From the cell containing the given text, extract its center point as [X, Y] coordinate. 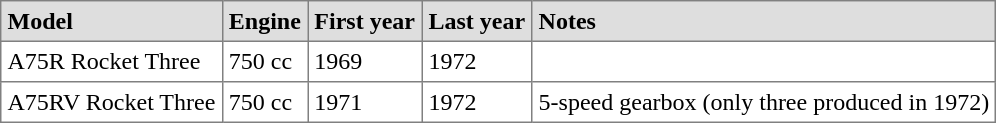
A75RV Rocket Three [112, 102]
Engine [265, 21]
1969 [365, 61]
Last year [477, 21]
1971 [365, 102]
Notes [764, 21]
First year [365, 21]
5-speed gearbox (only three produced in 1972) [764, 102]
A75R Rocket Three [112, 61]
Model [112, 21]
